Determine the [X, Y] coordinate at the center of the cell enclosing the given text.  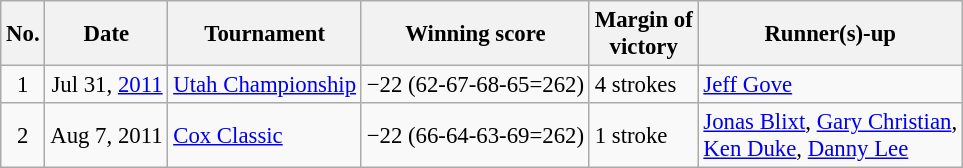
Jeff Gove [830, 85]
Date [106, 34]
1 [23, 85]
Jul 31, 2011 [106, 85]
Aug 7, 2011 [106, 136]
Margin ofvictory [644, 34]
Runner(s)-up [830, 34]
No. [23, 34]
2 [23, 136]
−22 (66-64-63-69=262) [475, 136]
Jonas Blixt, Gary Christian, Ken Duke, Danny Lee [830, 136]
Utah Championship [264, 85]
1 stroke [644, 136]
Tournament [264, 34]
Winning score [475, 34]
4 strokes [644, 85]
Cox Classic [264, 136]
−22 (62-67-68-65=262) [475, 85]
